Detect which cell encompasses the target text, then output its [x, y] center coordinate. 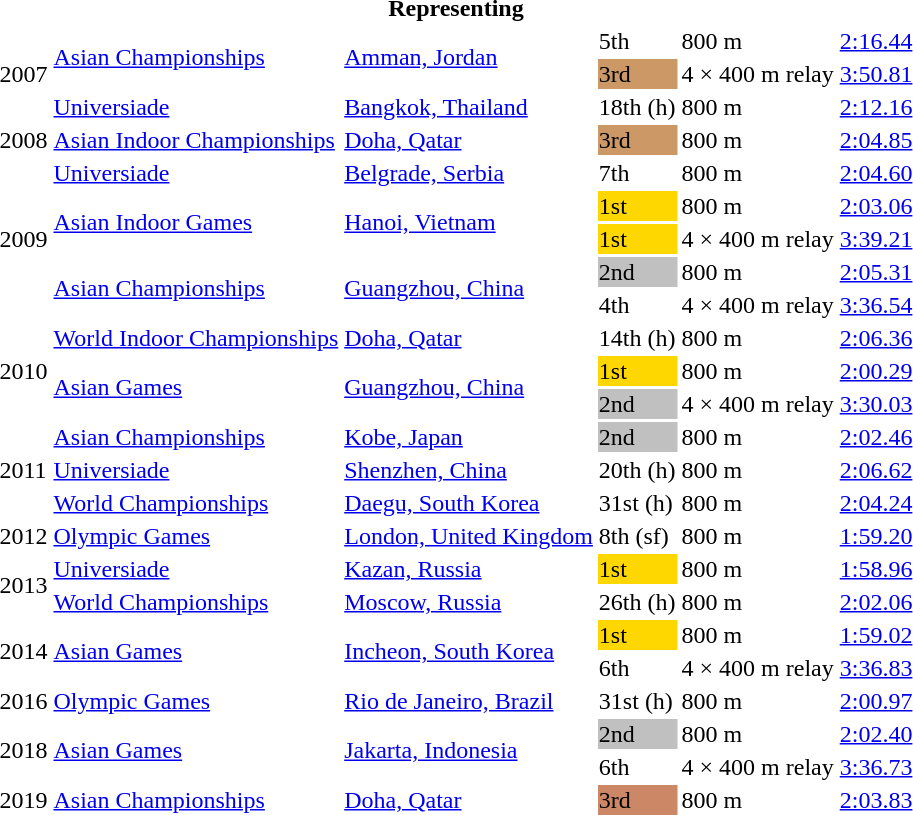
18th (h) [637, 107]
7th [637, 173]
Asian Indoor Championships [196, 140]
Hanoi, Vietnam [469, 222]
Belgrade, Serbia [469, 173]
Jakarta, Indonesia [469, 750]
London, United Kingdom [469, 536]
Kobe, Japan [469, 437]
Rio de Janeiro, Brazil [469, 701]
Asian Indoor Games [196, 222]
8th (sf) [637, 536]
Amman, Jordan [469, 58]
World Indoor Championships [196, 338]
26th (h) [637, 602]
Shenzhen, China [469, 470]
Daegu, South Korea [469, 503]
20th (h) [637, 470]
Kazan, Russia [469, 569]
Moscow, Russia [469, 602]
14th (h) [637, 338]
4th [637, 305]
Incheon, South Korea [469, 652]
Bangkok, Thailand [469, 107]
5th [637, 41]
